Provide the [X, Y] coordinate of the cell's center where the given text is located.  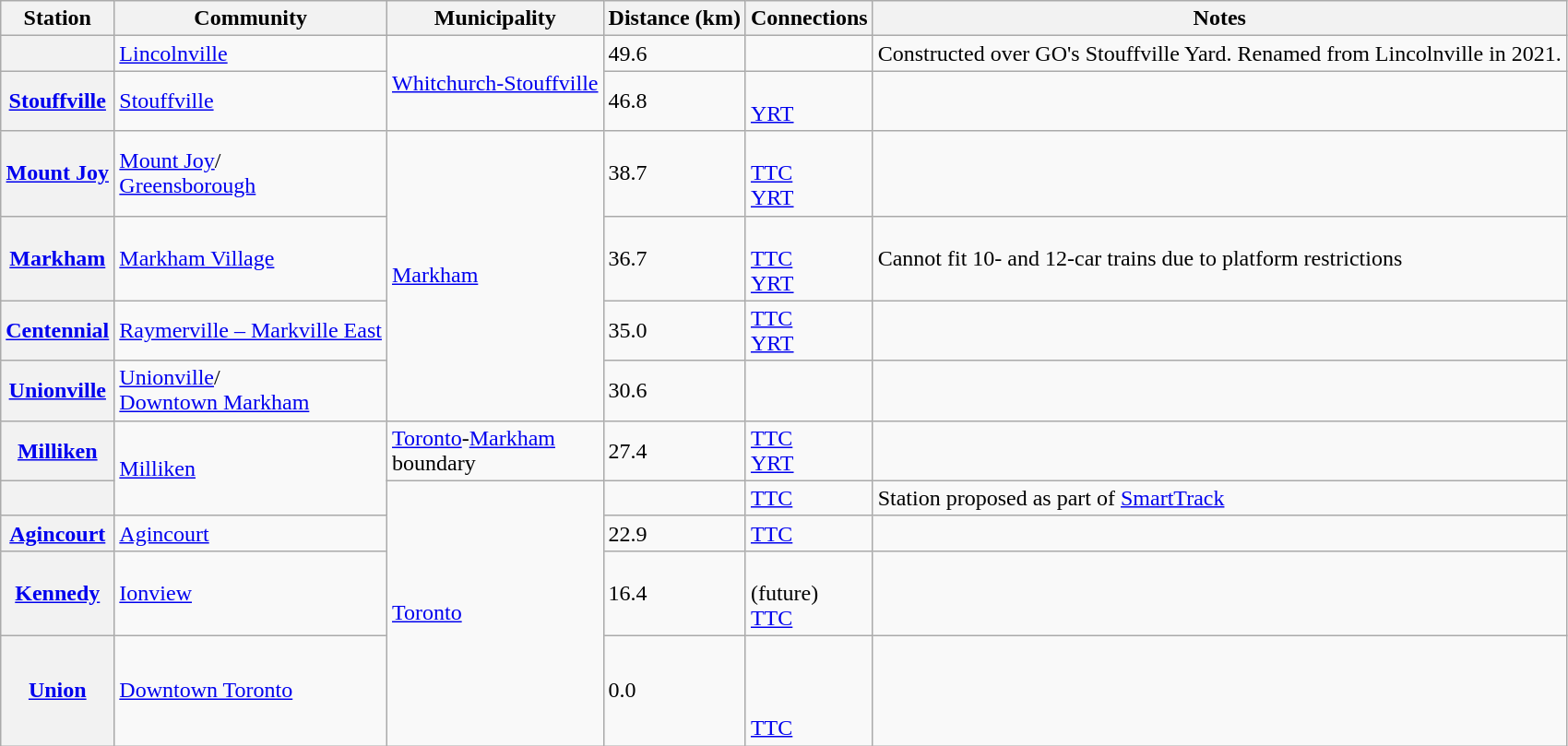
Ionview [251, 593]
Station [57, 18]
Distance (km) [674, 18]
Connections [809, 18]
35.0 [674, 330]
Unionville [57, 391]
Downtown Toronto [251, 690]
22.9 [674, 533]
Lincolnville [251, 53]
36.7 [674, 258]
Toronto [494, 612]
Cannot fit 10- and 12-car trains due to platform restrictions [1219, 258]
30.6 [674, 391]
Mount Joy/Greensborough [251, 173]
Constructed over GO's Stouffville Yard. Renamed from Lincolnville in 2021. [1219, 53]
Union [57, 690]
46.8 [674, 101]
Station proposed as part of SmartTrack [1219, 498]
Whitchurch-Stouffville [494, 83]
38.7 [674, 173]
Markham Village [251, 258]
Notes [1219, 18]
Kennedy [57, 593]
Unionville/Downtown Markham [251, 391]
16.4 [674, 593]
Mount Joy [57, 173]
YRT [809, 101]
Municipality [494, 18]
(future) TTC [809, 593]
Toronto-Markhamboundary [494, 450]
0.0 [674, 690]
Community [251, 18]
27.4 [674, 450]
Centennial [57, 330]
Raymerville – Markville East [251, 330]
49.6 [674, 53]
